Return the [x, y] coordinate for the center point of the cell that contains the specified text.  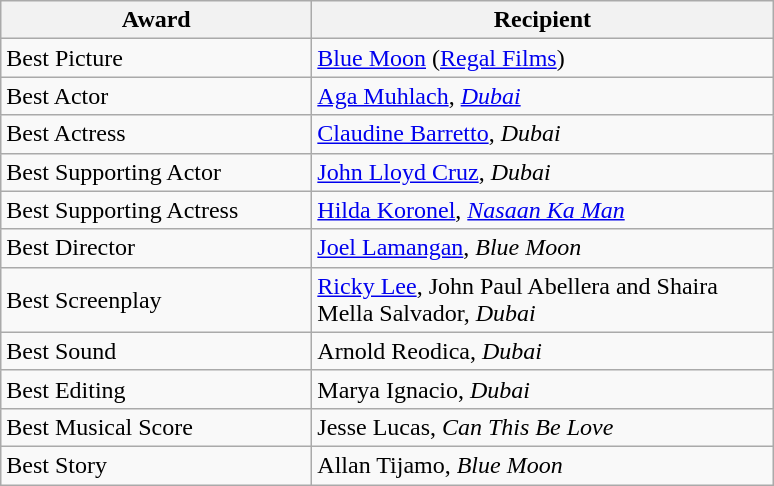
Best Screenplay [156, 300]
Joel Lamangan, Blue Moon [542, 248]
Best Actor [156, 96]
Arnold Reodica, Dubai [542, 351]
Best Supporting Actress [156, 210]
Best Story [156, 465]
Hilda Koronel, Nasaan Ka Man [542, 210]
Blue Moon (Regal Films) [542, 58]
Recipient [542, 20]
Award [156, 20]
Aga Muhlach, Dubai [542, 96]
Ricky Lee, John Paul Abellera and Shaira Mella Salvador, Dubai [542, 300]
Best Musical Score [156, 427]
Best Supporting Actor [156, 172]
Best Sound [156, 351]
John Lloyd Cruz, Dubai [542, 172]
Claudine Barretto, Dubai [542, 134]
Best Director [156, 248]
Best Actress [156, 134]
Marya Ignacio, Dubai [542, 389]
Allan Tijamo, Blue Moon [542, 465]
Best Editing [156, 389]
Best Picture [156, 58]
Jesse Lucas, Can This Be Love [542, 427]
